Provide the [X, Y] coordinate of the cell's center where the given text is located.  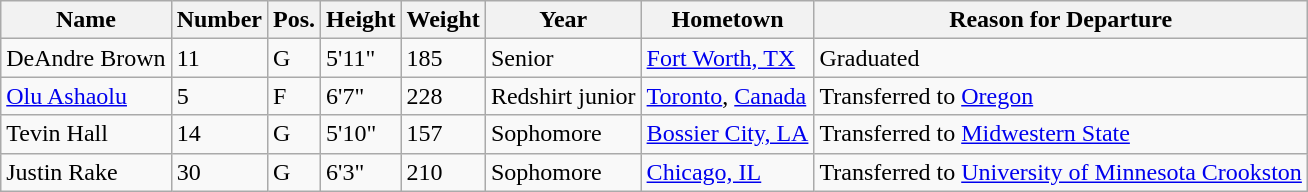
Justin Rake [86, 172]
Name [86, 20]
6'7" [361, 96]
Tevin Hall [86, 134]
Transferred to Oregon [1060, 96]
Bossier City, LA [728, 134]
5 [219, 96]
Senior [563, 58]
Reason for Departure [1060, 20]
6'3" [361, 172]
11 [219, 58]
Number [219, 20]
Fort Worth, TX [728, 58]
Pos. [294, 20]
Year [563, 20]
30 [219, 172]
Toronto, Canada [728, 96]
Redshirt junior [563, 96]
DeAndre Brown [86, 58]
Chicago, IL [728, 172]
F [294, 96]
185 [443, 58]
Olu Ashaolu [86, 96]
Hometown [728, 20]
210 [443, 172]
Transferred to Midwestern State [1060, 134]
Weight [443, 20]
5'10" [361, 134]
157 [443, 134]
Height [361, 20]
14 [219, 134]
228 [443, 96]
Transferred to University of Minnesota Crookston [1060, 172]
Graduated [1060, 58]
5'11" [361, 58]
